Provide the [X, Y] coordinate of the cell's center where the given text is located.  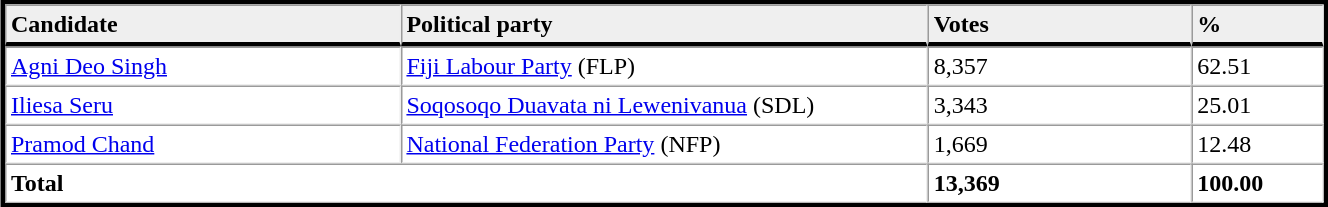
Pramod Chand [202, 144]
8,357 [1060, 66]
% [1257, 25]
1,669 [1060, 144]
13,369 [1060, 184]
Candidate [202, 25]
25.01 [1257, 106]
Votes [1060, 25]
Iliesa Seru [202, 106]
62.51 [1257, 66]
3,343 [1060, 106]
Political party [664, 25]
12.48 [1257, 144]
Soqosoqo Duavata ni Lewenivanua (SDL) [664, 106]
100.00 [1257, 184]
Total [466, 184]
National Federation Party (NFP) [664, 144]
Fiji Labour Party (FLP) [664, 66]
Agni Deo Singh [202, 66]
